Provide the [X, Y] coordinate of the cell's center where the given text is located.  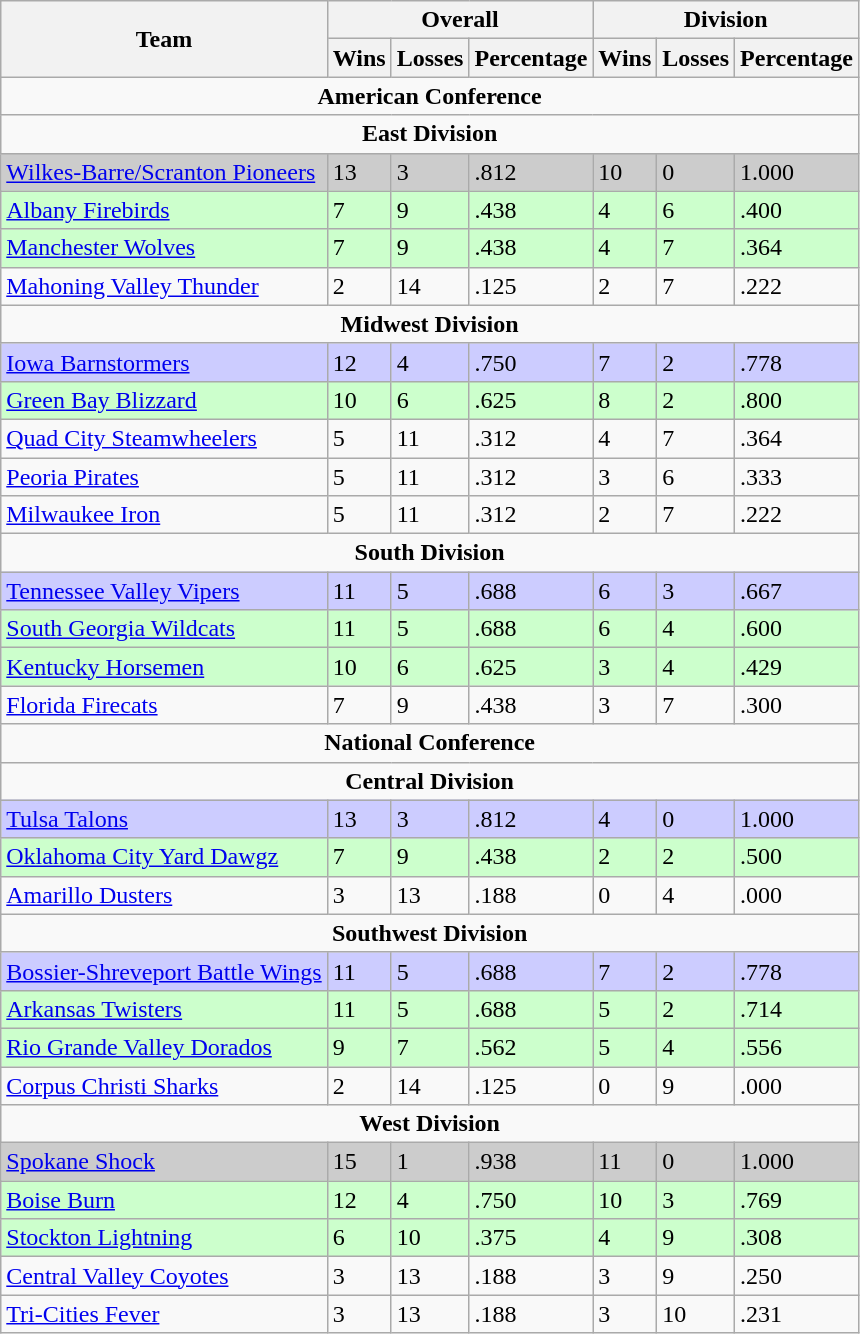
Albany Firebirds [164, 210]
American Conference [430, 96]
Amarillo Dusters [164, 895]
.375 [531, 1238]
.938 [531, 1162]
Tri-Cities Fever [164, 1314]
.667 [797, 591]
.800 [797, 400]
Kentucky Horsemen [164, 667]
Peoria Pirates [164, 477]
Corpus Christi Sharks [164, 1085]
Division [726, 20]
.556 [797, 1047]
Rio Grande Valley Dorados [164, 1047]
Central Valley Coyotes [164, 1276]
Iowa Barnstormers [164, 362]
Tulsa Talons [164, 819]
Stockton Lightning [164, 1238]
Team [164, 39]
.714 [797, 1009]
.562 [531, 1047]
.600 [797, 629]
Overall [460, 20]
Boise Burn [164, 1200]
Quad City Steamwheelers [164, 438]
.300 [797, 705]
Florida Firecats [164, 705]
15 [359, 1162]
.429 [797, 667]
South Georgia Wildcats [164, 629]
.250 [797, 1276]
.400 [797, 210]
South Division [430, 553]
Arkansas Twisters [164, 1009]
Wilkes-Barre/Scranton Pioneers [164, 172]
National Conference [430, 743]
8 [625, 400]
Milwaukee Iron [164, 515]
Bossier-Shreveport Battle Wings [164, 971]
Tennessee Valley Vipers [164, 591]
East Division [430, 134]
.769 [797, 1200]
Spokane Shock [164, 1162]
Green Bay Blizzard [164, 400]
1 [430, 1162]
Southwest Division [430, 933]
.308 [797, 1238]
West Division [430, 1124]
Oklahoma City Yard Dawgz [164, 857]
Manchester Wolves [164, 248]
.231 [797, 1314]
.333 [797, 477]
Midwest Division [430, 324]
Mahoning Valley Thunder [164, 286]
.500 [797, 857]
Central Division [430, 781]
